Extract the [x, y] coordinate from the center of the cell holding the provided text.  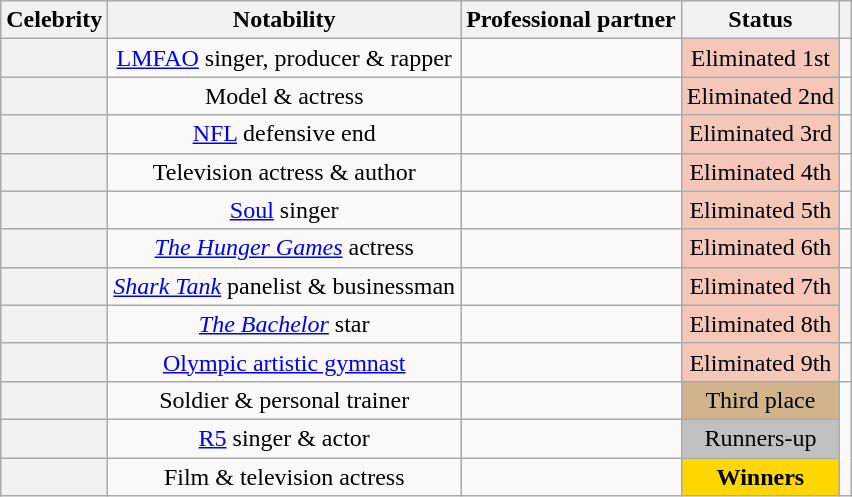
Eliminated 7th [760, 286]
NFL defensive end [284, 134]
Eliminated 5th [760, 210]
Television actress & author [284, 172]
The Hunger Games actress [284, 248]
Eliminated 8th [760, 324]
Soldier & personal trainer [284, 400]
Eliminated 2nd [760, 96]
Eliminated 1st [760, 58]
Eliminated 6th [760, 248]
Status [760, 20]
Soul singer [284, 210]
Film & television actress [284, 477]
R5 singer & actor [284, 438]
Eliminated 9th [760, 362]
LMFAO singer, producer & rapper [284, 58]
Shark Tank panelist & businessman [284, 286]
The Bachelor star [284, 324]
Third place [760, 400]
Eliminated 4th [760, 172]
Professional partner [572, 20]
Eliminated 3rd [760, 134]
Notability [284, 20]
Runners-up [760, 438]
Celebrity [54, 20]
Model & actress [284, 96]
Winners [760, 477]
Olympic artistic gymnast [284, 362]
